Pinpoint the cell where the given text exists, returning its [x, y] midpoint coordinate. 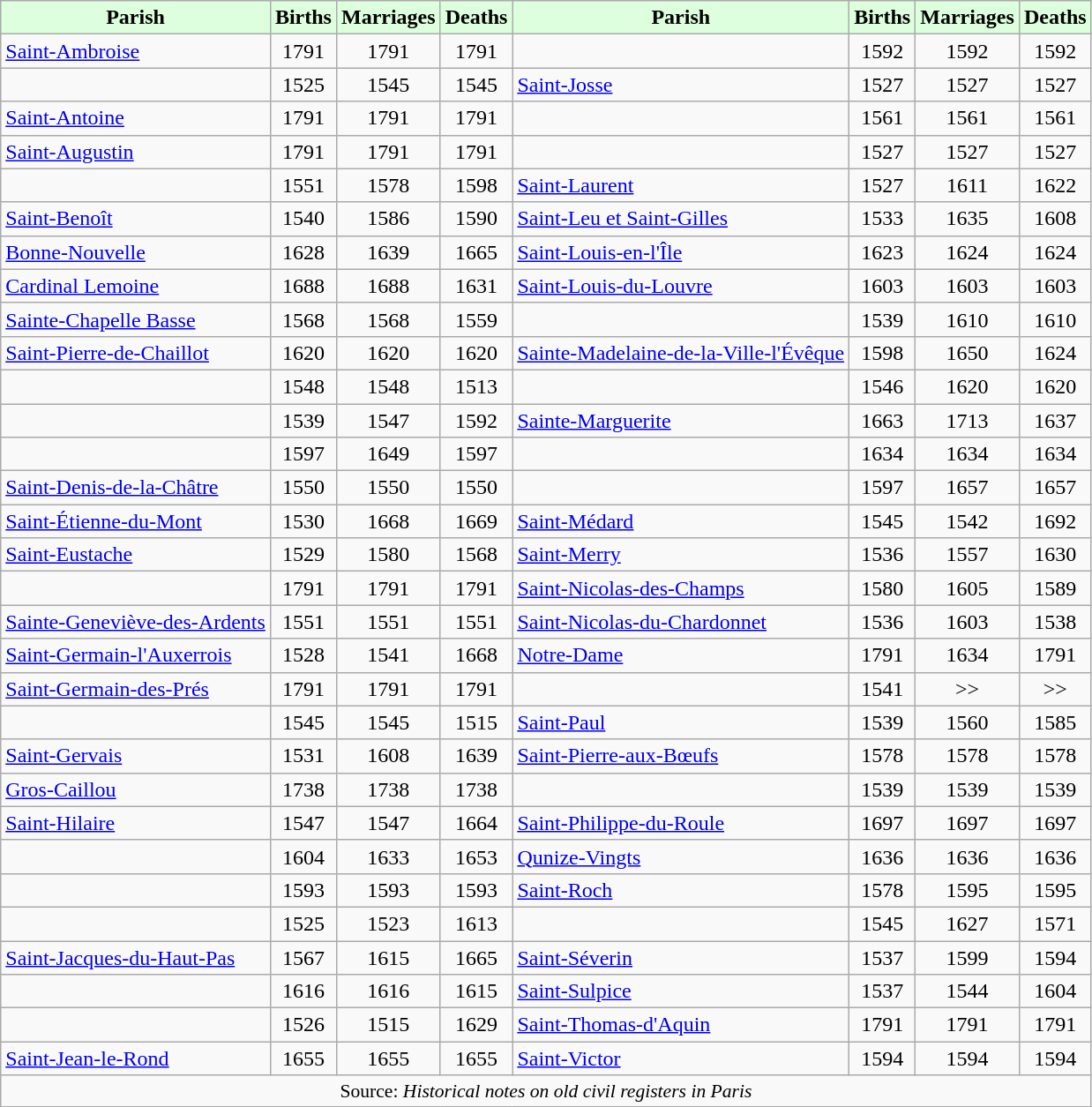
Saint-Laurent [681, 185]
1635 [968, 219]
Saint-Pierre-de-Chaillot [136, 353]
1560 [968, 722]
1631 [476, 286]
Saint-Augustin [136, 152]
1528 [303, 655]
Saint-Nicolas-des-Champs [681, 588]
Saint-Antoine [136, 118]
Saint-Étienne-du-Mont [136, 521]
1557 [968, 555]
Saint-Germain-l'Auxerrois [136, 655]
Saint-Thomas-d'Aquin [681, 1025]
Saint-Louis-du-Louvre [681, 286]
Saint-Gervais [136, 756]
Bonne-Nouvelle [136, 252]
1538 [1055, 622]
Saint-Jean-le-Rond [136, 1058]
1540 [303, 219]
1531 [303, 756]
1613 [476, 924]
1586 [388, 219]
1599 [968, 957]
Saint-Victor [681, 1058]
Cardinal Lemoine [136, 286]
Sainte-Madelaine-de-la-Ville-l'Évêque [681, 353]
1629 [476, 1025]
Saint-Roch [681, 890]
1526 [303, 1025]
Saint-Philippe-du-Roule [681, 823]
1567 [303, 957]
1669 [476, 521]
Saint-Jacques-du-Haut-Pas [136, 957]
1630 [1055, 555]
1627 [968, 924]
1623 [882, 252]
1542 [968, 521]
Saint-Médard [681, 521]
Saint-Sulpice [681, 991]
1513 [476, 386]
1653 [476, 856]
Saint-Denis-de-la-Châtre [136, 488]
1571 [1055, 924]
1663 [882, 421]
Source: Historical notes on old civil registers in Paris [546, 1091]
1590 [476, 219]
1533 [882, 219]
1559 [476, 319]
Sainte-Geneviève-des-Ardents [136, 622]
1529 [303, 555]
1650 [968, 353]
Saint-Pierre-aux-Bœufs [681, 756]
Saint-Ambroise [136, 51]
Saint-Leu et Saint-Gilles [681, 219]
Saint-Merry [681, 555]
Sainte-Marguerite [681, 421]
1530 [303, 521]
Qunize-Vingts [681, 856]
Saint-Germain-des-Prés [136, 689]
Saint-Benoît [136, 219]
1633 [388, 856]
1622 [1055, 185]
1637 [1055, 421]
Saint-Josse [681, 85]
Sainte-Chapelle Basse [136, 319]
1664 [476, 823]
Saint-Nicolas-du-Chardonnet [681, 622]
1544 [968, 991]
1589 [1055, 588]
1546 [882, 386]
1628 [303, 252]
Saint-Louis-en-l'Île [681, 252]
Saint-Eustache [136, 555]
1523 [388, 924]
Saint-Paul [681, 722]
1649 [388, 454]
1713 [968, 421]
Saint-Hilaire [136, 823]
1611 [968, 185]
Gros-Caillou [136, 789]
Notre-Dame [681, 655]
1605 [968, 588]
Saint-Séverin [681, 957]
1585 [1055, 722]
1692 [1055, 521]
